Pinpoint the cell where the given text exists, returning its [X, Y] midpoint coordinate. 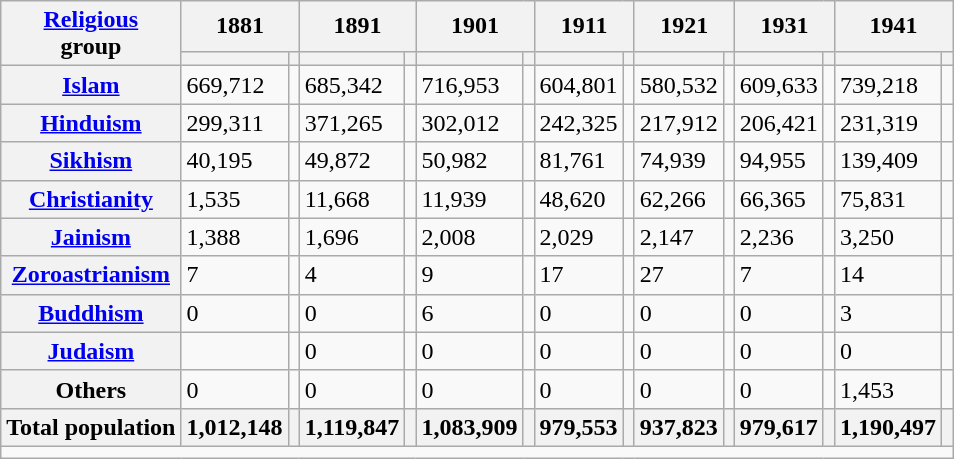
Christianity [91, 199]
40,195 [234, 161]
206,421 [778, 123]
Zoroastrianism [91, 275]
1921 [684, 26]
81,761 [578, 161]
3,250 [888, 237]
937,823 [678, 427]
139,409 [888, 161]
1,083,909 [470, 427]
609,633 [778, 85]
49,872 [352, 161]
3 [888, 313]
1901 [475, 26]
75,831 [888, 199]
299,311 [234, 123]
371,265 [352, 123]
1,453 [888, 389]
979,617 [778, 427]
Buddhism [91, 313]
2,236 [778, 237]
1881 [240, 26]
2,008 [470, 237]
231,319 [888, 123]
66,365 [778, 199]
2,029 [578, 237]
242,325 [578, 123]
62,266 [678, 199]
Sikhism [91, 161]
1,190,497 [888, 427]
Total population [91, 427]
50,982 [470, 161]
9 [470, 275]
739,218 [888, 85]
685,342 [352, 85]
1941 [893, 26]
11,939 [470, 199]
1,535 [234, 199]
6 [470, 313]
Jainism [91, 237]
580,532 [678, 85]
1,388 [234, 237]
11,668 [352, 199]
4 [352, 275]
48,620 [578, 199]
Islam [91, 85]
Others [91, 389]
94,955 [778, 161]
27 [678, 275]
Judaism [91, 351]
604,801 [578, 85]
1911 [584, 26]
Hinduism [91, 123]
74,939 [678, 161]
979,553 [578, 427]
217,912 [678, 123]
669,712 [234, 85]
Religiousgroup [91, 34]
17 [578, 275]
1,696 [352, 237]
302,012 [470, 123]
716,953 [470, 85]
1931 [784, 26]
1,012,148 [234, 427]
2,147 [678, 237]
1891 [358, 26]
14 [888, 275]
1,119,847 [352, 427]
